Return the [X, Y] coordinate for the center point of the cell that contains the specified text.  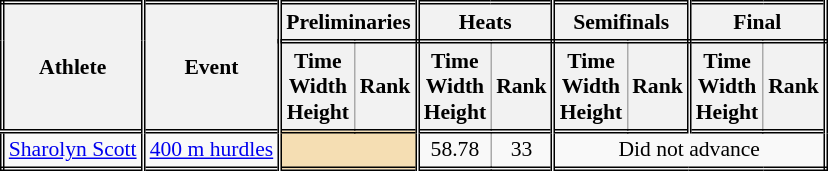
Semifinals [621, 22]
Athlete [72, 67]
Final [757, 22]
Preliminaries [348, 22]
58.78 [454, 150]
Did not advance [689, 150]
400 m hurdles [212, 150]
33 [522, 150]
Event [212, 67]
Sharolyn Scott [72, 150]
Heats [485, 22]
